Determine the [X, Y] coordinate at the center of the cell enclosing the given text.  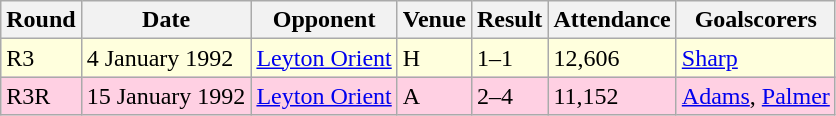
Goalscorers [756, 20]
H [434, 58]
Date [166, 20]
Round [41, 20]
11,152 [612, 96]
Result [509, 20]
Venue [434, 20]
2–4 [509, 96]
12,606 [612, 58]
Attendance [612, 20]
Adams, Palmer [756, 96]
Sharp [756, 58]
R3R [41, 96]
R3 [41, 58]
1–1 [509, 58]
Opponent [324, 20]
4 January 1992 [166, 58]
A [434, 96]
15 January 1992 [166, 96]
